Return [x, y] of the center of cell containing provided text 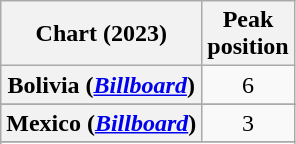
6 [248, 85]
Bolivia (Billboard) [102, 85]
Peakposition [248, 34]
Chart (2023) [102, 34]
3 [248, 123]
Mexico (Billboard) [102, 123]
